Identify which cell holds the provided text, then report its (x, y) central coordinate. 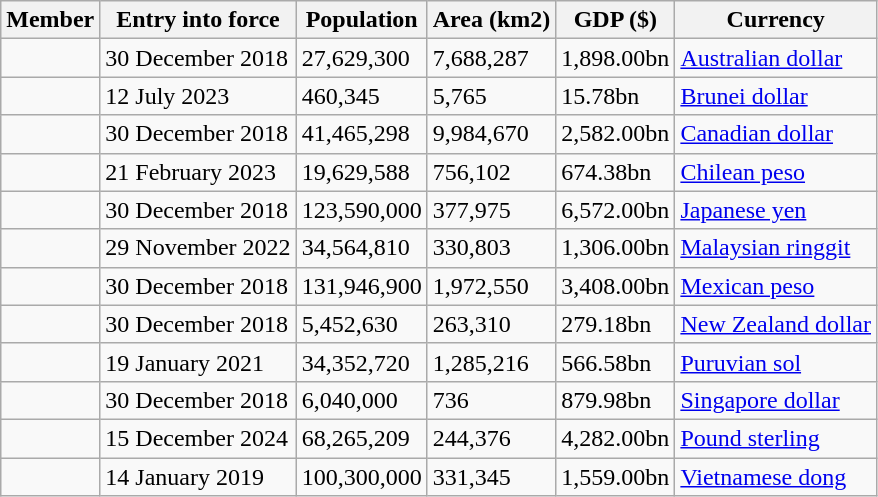
5,452,630 (362, 324)
566.58bn (616, 362)
131,946,900 (362, 286)
Singapore dollar (776, 400)
29 November 2022 (198, 248)
3,408.00bn (616, 286)
Member (50, 20)
1,972,550 (492, 286)
Australian dollar (776, 58)
12 July 2023 (198, 96)
Population (362, 20)
460,345 (362, 96)
Chilean peso (776, 172)
4,282.00bn (616, 438)
331,345 (492, 477)
Puruvian sol (776, 362)
New Zealand dollar (776, 324)
Canadian dollar (776, 134)
27,629,300 (362, 58)
674.38bn (616, 172)
Malaysian ringgit (776, 248)
19,629,588 (362, 172)
14 January 2019 (198, 477)
100,300,000 (362, 477)
6,040,000 (362, 400)
123,590,000 (362, 210)
330,803 (492, 248)
5,765 (492, 96)
756,102 (492, 172)
Entry into force (198, 20)
279.18bn (616, 324)
1,559.00bn (616, 477)
1,898.00bn (616, 58)
2,582.00bn (616, 134)
34,564,810 (362, 248)
15 December 2024 (198, 438)
Vietnamese dong (776, 477)
Brunei dollar (776, 96)
Currency (776, 20)
Area (km2) (492, 20)
Mexican peso (776, 286)
41,465,298 (362, 134)
Pound sterling (776, 438)
6,572.00bn (616, 210)
Japanese yen (776, 210)
9,984,670 (492, 134)
7,688,287 (492, 58)
263,310 (492, 324)
1,285,216 (492, 362)
377,975 (492, 210)
21 February 2023 (198, 172)
19 January 2021 (198, 362)
879.98bn (616, 400)
GDP ($) (616, 20)
736 (492, 400)
15.78bn (616, 96)
1,306.00bn (616, 248)
68,265,209 (362, 438)
34,352,720 (362, 362)
244,376 (492, 438)
